Locate the cell with the specified text and output its (X, Y) center coordinate. 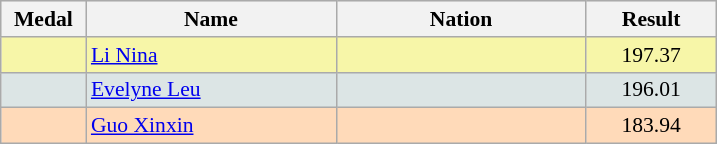
Name (211, 19)
Medal (44, 19)
Guo Xinxin (211, 126)
Result (651, 19)
Nation (461, 19)
197.37 (651, 55)
183.94 (651, 126)
196.01 (651, 90)
Li Nina (211, 55)
Evelyne Leu (211, 90)
